From the cell containing the given text, extract its center point as [x, y] coordinate. 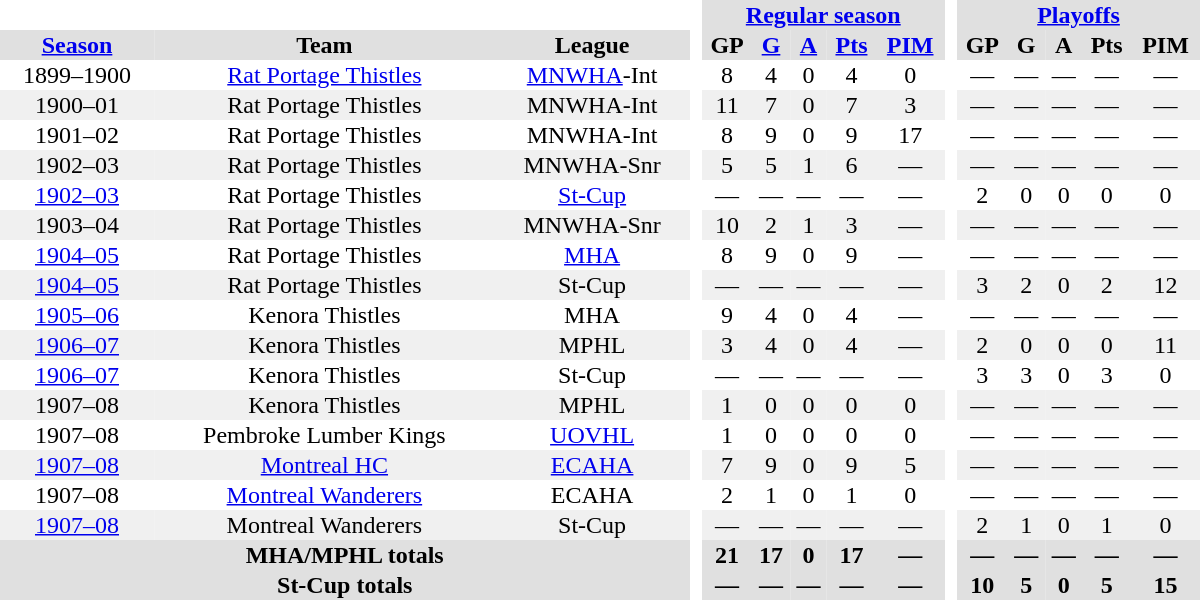
1901–02 [77, 135]
Season [77, 45]
MHA/MPHL totals [344, 555]
League [592, 45]
Pembroke Lumber Kings [324, 435]
1899–1900 [77, 75]
1900–01 [77, 105]
1903–04 [77, 225]
UOVHL [592, 435]
Regular season [824, 15]
6 [852, 165]
St-Cup totals [344, 585]
Playoffs [1078, 15]
15 [1166, 585]
12 [1166, 285]
Team [324, 45]
21 [727, 555]
1905–06 [77, 315]
Montreal HC [324, 465]
